From the cell containing the given text, extract its center point as (X, Y) coordinate. 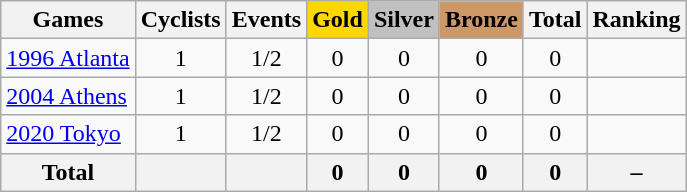
Events (266, 20)
Cyclists (180, 20)
2004 Athens (68, 96)
2020 Tokyo (68, 134)
Silver (404, 20)
Bronze (481, 20)
Games (68, 20)
Ranking (636, 20)
– (636, 172)
Gold (338, 20)
1996 Atlanta (68, 58)
